From the cell containing the given text, extract its center point as [x, y] coordinate. 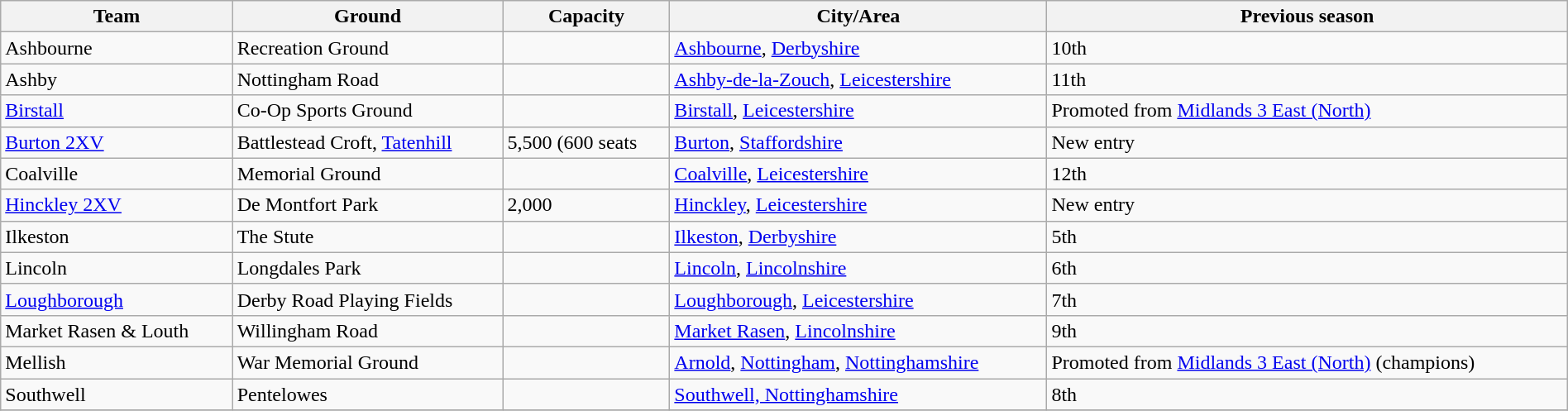
The Stute [367, 237]
Burton, Staffordshire [858, 142]
Memorial Ground [367, 174]
Mellish [117, 362]
Ashbourne, Derbyshire [858, 48]
Pentelowes [367, 394]
Loughborough [117, 299]
8th [1307, 394]
Lincoln, Lincolnshire [858, 268]
10th [1307, 48]
Recreation Ground [367, 48]
Derby Road Playing Fields [367, 299]
Birstall, Leicestershire [858, 111]
7th [1307, 299]
Nottingham Road [367, 79]
De Montfort Park [367, 205]
5th [1307, 237]
Burton 2XV [117, 142]
Longdales Park [367, 268]
Market Rasen & Louth [117, 331]
City/Area [858, 17]
Ilkeston [117, 237]
9th [1307, 331]
Ashbourne [117, 48]
Co-Op Sports Ground [367, 111]
Battlestead Croft, Tatenhill [367, 142]
Lincoln [117, 268]
Hinckley 2XV [117, 205]
Team [117, 17]
Ashby [117, 79]
War Memorial Ground [367, 362]
Willingham Road [367, 331]
Capacity [586, 17]
5,500 (600 seats [586, 142]
12th [1307, 174]
Coalville, Leicestershire [858, 174]
Birstall [117, 111]
Loughborough, Leicestershire [858, 299]
Previous season [1307, 17]
11th [1307, 79]
Hinckley, Leicestershire [858, 205]
Southwell, Nottinghamshire [858, 394]
Promoted from Midlands 3 East (North) [1307, 111]
2,000 [586, 205]
Ilkeston, Derbyshire [858, 237]
Ashby-de-la-Zouch, Leicestershire [858, 79]
Ground [367, 17]
Promoted from Midlands 3 East (North) (champions) [1307, 362]
Market Rasen, Lincolnshire [858, 331]
Southwell [117, 394]
Arnold, Nottingham, Nottinghamshire [858, 362]
Coalville [117, 174]
6th [1307, 268]
